Return the [x, y] coordinate for the center point of the cell that contains the specified text.  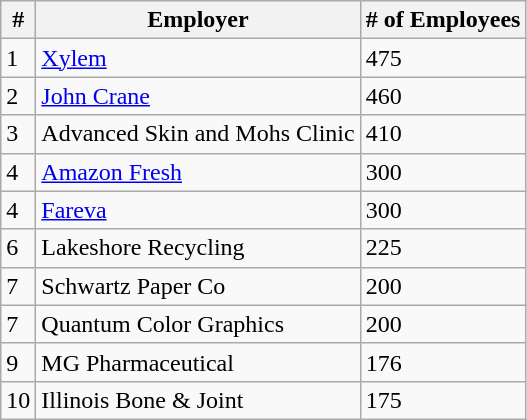
Amazon Fresh [198, 172]
1 [18, 58]
Fareva [198, 210]
Quantum Color Graphics [198, 324]
225 [443, 248]
# [18, 20]
2 [18, 96]
6 [18, 248]
MG Pharmaceutical [198, 362]
3 [18, 134]
Schwartz Paper Co [198, 286]
176 [443, 362]
9 [18, 362]
10 [18, 400]
Xylem [198, 58]
Employer [198, 20]
175 [443, 400]
# of Employees [443, 20]
Lakeshore Recycling [198, 248]
410 [443, 134]
John Crane [198, 96]
475 [443, 58]
460 [443, 96]
Advanced Skin and Mohs Clinic [198, 134]
Illinois Bone & Joint [198, 400]
